From the cell containing the given text, extract its center point as (x, y) coordinate. 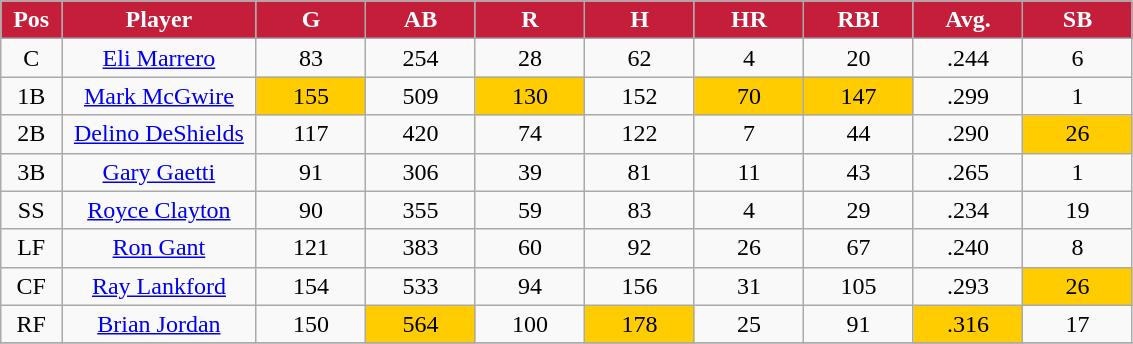
H (640, 20)
29 (859, 210)
90 (311, 210)
152 (640, 96)
254 (421, 58)
44 (859, 134)
Player (160, 20)
C (32, 58)
11 (749, 172)
92 (640, 248)
6 (1078, 58)
.265 (968, 172)
.290 (968, 134)
150 (311, 324)
8 (1078, 248)
25 (749, 324)
94 (530, 286)
.316 (968, 324)
67 (859, 248)
17 (1078, 324)
147 (859, 96)
43 (859, 172)
Royce Clayton (160, 210)
105 (859, 286)
.240 (968, 248)
62 (640, 58)
155 (311, 96)
19 (1078, 210)
20 (859, 58)
383 (421, 248)
Gary Gaetti (160, 172)
Pos (32, 20)
CF (32, 286)
533 (421, 286)
74 (530, 134)
AB (421, 20)
Delino DeShields (160, 134)
.244 (968, 58)
100 (530, 324)
564 (421, 324)
28 (530, 58)
60 (530, 248)
R (530, 20)
.293 (968, 286)
HR (749, 20)
Ron Gant (160, 248)
SS (32, 210)
178 (640, 324)
Mark McGwire (160, 96)
154 (311, 286)
355 (421, 210)
RBI (859, 20)
122 (640, 134)
117 (311, 134)
130 (530, 96)
G (311, 20)
7 (749, 134)
2B (32, 134)
31 (749, 286)
420 (421, 134)
509 (421, 96)
SB (1078, 20)
Avg. (968, 20)
306 (421, 172)
.299 (968, 96)
3B (32, 172)
Ray Lankford (160, 286)
156 (640, 286)
Eli Marrero (160, 58)
70 (749, 96)
59 (530, 210)
RF (32, 324)
39 (530, 172)
1B (32, 96)
.234 (968, 210)
81 (640, 172)
LF (32, 248)
Brian Jordan (160, 324)
121 (311, 248)
